Return the [x, y] coordinate for the center point of the cell that contains the specified text.  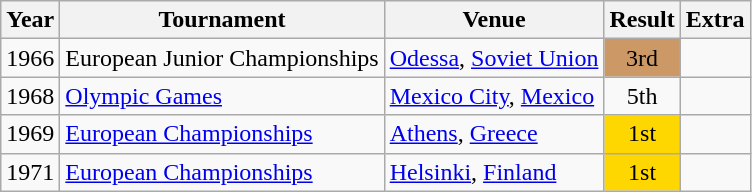
Athens, Greece [494, 134]
European Junior Championships [222, 58]
Odessa, Soviet Union [494, 58]
Year [30, 20]
Mexico City, Mexico [494, 96]
Tournament [222, 20]
1968 [30, 96]
5th [642, 96]
Extra [715, 20]
Helsinki, Finland [494, 172]
3rd [642, 58]
Venue [494, 20]
1971 [30, 172]
Olympic Games [222, 96]
Result [642, 20]
1966 [30, 58]
1969 [30, 134]
